Determine the (x, y) coordinate at the center of the cell enclosing the given text.  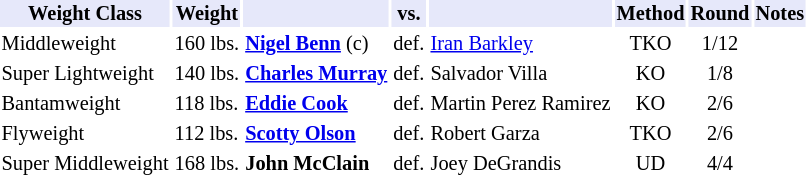
Charles Murray (316, 74)
Salvador Villa (520, 74)
Weight Class (85, 14)
Iran Barkley (520, 44)
Nigel Benn (c) (316, 44)
112 lbs. (207, 134)
1/12 (720, 44)
Method (650, 14)
1/8 (720, 74)
Flyweight (85, 134)
Scotty Olson (316, 134)
Notes (780, 14)
vs. (409, 14)
140 lbs. (207, 74)
118 lbs. (207, 104)
Weight (207, 14)
Robert Garza (520, 134)
160 lbs. (207, 44)
Martin Perez Ramirez (520, 104)
Eddie Cook (316, 104)
Middleweight (85, 44)
Bantamweight (85, 104)
Super Lightweight (85, 74)
Round (720, 14)
